Return [x, y] of the center of cell containing provided text 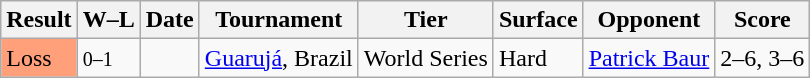
Loss [39, 58]
Hard [538, 58]
Guarujá, Brazil [278, 58]
Patrick Baur [649, 58]
Tournament [278, 20]
Opponent [649, 20]
W–L [108, 20]
Score [762, 20]
2–6, 3–6 [762, 58]
Surface [538, 20]
Tier [426, 20]
Result [39, 20]
Date [170, 20]
0–1 [108, 58]
World Series [426, 58]
